Return (x, y) of the center of cell containing provided text 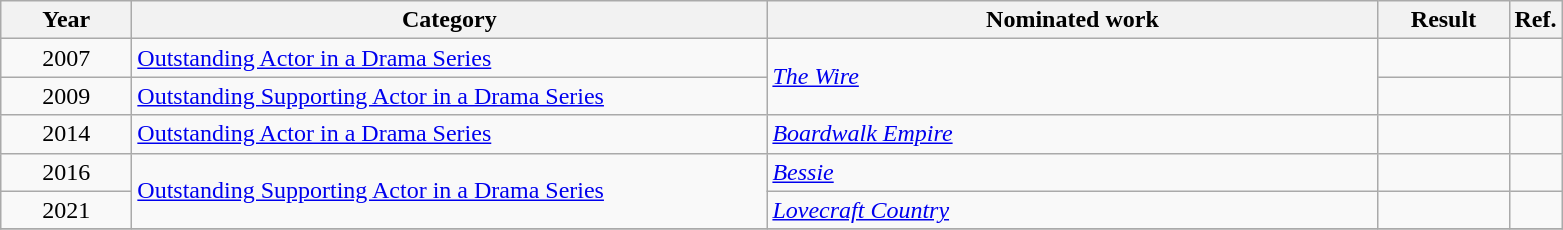
Lovecraft Country (1072, 210)
2014 (66, 134)
2021 (66, 210)
2016 (66, 172)
Year (66, 20)
Boardwalk Empire (1072, 134)
Category (450, 20)
2009 (66, 96)
2007 (66, 58)
Result (1444, 20)
Bessie (1072, 172)
Nominated work (1072, 20)
Ref. (1536, 20)
The Wire (1072, 77)
